For the text-containing cell, return its midpoint in (x, y) coordinate format. 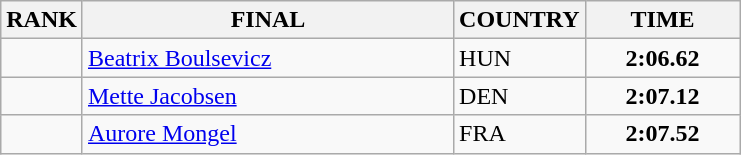
2:07.52 (662, 134)
FINAL (268, 20)
TIME (662, 20)
2:06.62 (662, 58)
RANK (42, 20)
COUNTRY (520, 20)
Beatrix Boulsevicz (268, 58)
FRA (520, 134)
2:07.12 (662, 96)
Aurore Mongel (268, 134)
HUN (520, 58)
Mette Jacobsen (268, 96)
DEN (520, 96)
